Capture the cell that displays the provided text and extract its [X, Y] central coordinate. 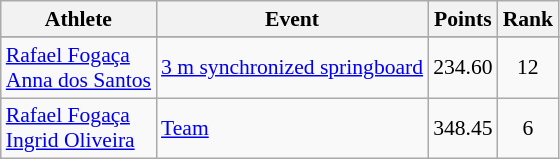
234.60 [462, 68]
12 [528, 68]
348.45 [462, 128]
3 m synchronized springboard [292, 68]
Event [292, 19]
Rank [528, 19]
Rafael FogaçaIngrid Oliveira [78, 128]
Athlete [78, 19]
Rafael FogaçaAnna dos Santos [78, 68]
Points [462, 19]
6 [528, 128]
Team [292, 128]
